Determine the (x, y) coordinate at the center of the cell enclosing the given text.  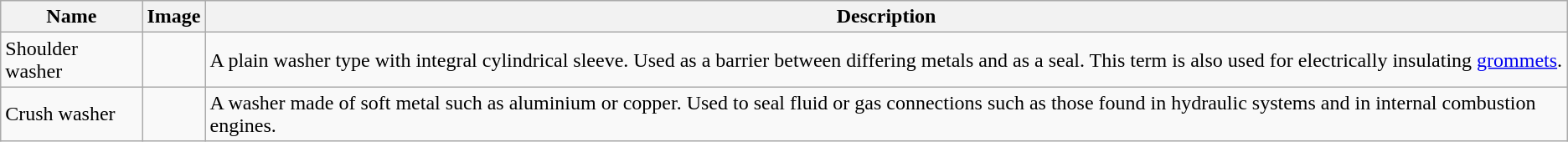
Shoulder washer (72, 60)
Name (72, 17)
Image (174, 17)
Description (886, 17)
Crush washer (72, 114)
